Detect which cell encompasses the target text, then output its [X, Y] center coordinate. 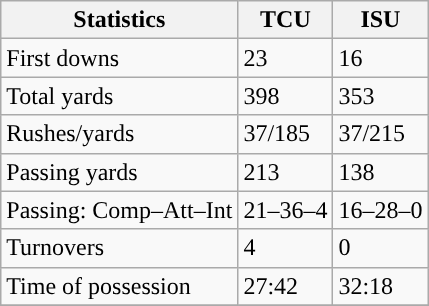
37/215 [380, 134]
23 [286, 58]
353 [380, 96]
Turnovers [120, 248]
4 [286, 248]
32:18 [380, 286]
ISU [380, 20]
213 [286, 172]
Total yards [120, 96]
16–28–0 [380, 210]
138 [380, 172]
TCU [286, 20]
21–36–4 [286, 210]
0 [380, 248]
Statistics [120, 20]
27:42 [286, 286]
First downs [120, 58]
37/185 [286, 134]
398 [286, 96]
16 [380, 58]
Time of possession [120, 286]
Passing yards [120, 172]
Rushes/yards [120, 134]
Passing: Comp–Att–Int [120, 210]
